Capture the cell that displays the provided text and extract its [X, Y] central coordinate. 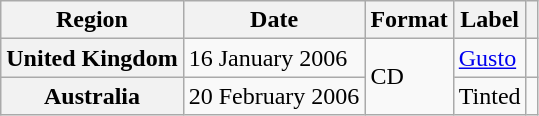
United Kingdom [92, 58]
Date [274, 20]
Australia [92, 96]
Label [490, 20]
Format [409, 20]
Gusto [490, 58]
20 February 2006 [274, 96]
CD [409, 77]
16 January 2006 [274, 58]
Tinted [490, 96]
Region [92, 20]
